Provide the (X, Y) coordinate of the cell's center where the given text is located.  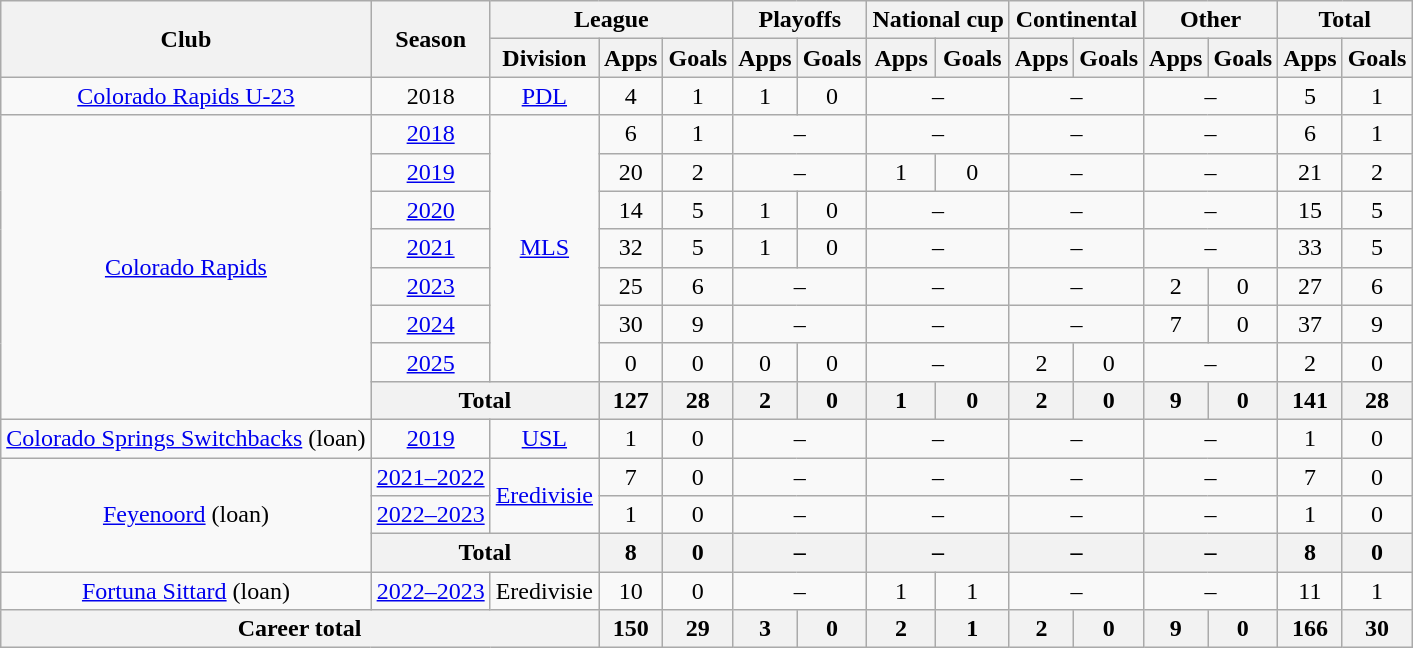
Feyenoord (loan) (186, 515)
Playoffs (800, 20)
33 (1310, 248)
25 (631, 286)
4 (631, 96)
Other (1211, 20)
MLS (544, 248)
11 (1310, 591)
National cup (938, 20)
Continental (1076, 20)
14 (631, 210)
Career total (300, 629)
Colorado Rapids (186, 267)
2024 (430, 324)
2020 (430, 210)
37 (1310, 324)
32 (631, 248)
15 (1310, 210)
20 (631, 172)
150 (631, 629)
2021–2022 (430, 477)
Colorado Rapids U-23 (186, 96)
27 (1310, 286)
PDL (544, 96)
USL (544, 438)
Club (186, 39)
29 (698, 629)
League (612, 20)
2025 (430, 362)
Division (544, 58)
2021 (430, 248)
166 (1310, 629)
2023 (430, 286)
Colorado Springs Switchbacks (loan) (186, 438)
141 (1310, 400)
Season (430, 39)
10 (631, 591)
127 (631, 400)
3 (765, 629)
Fortuna Sittard (loan) (186, 591)
21 (1310, 172)
